Provide the (X, Y) coordinate of the cell's center where the given text is located.  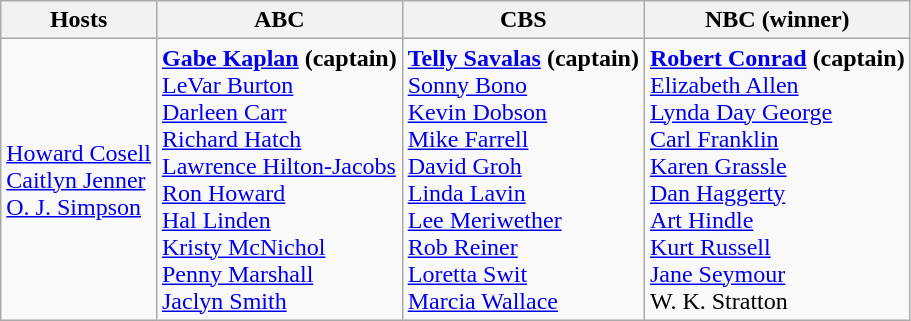
NBC (winner) (777, 20)
CBS (523, 20)
Telly Savalas (captain)Sonny BonoKevin DobsonMike FarrellDavid GrohLinda LavinLee MeriwetherRob ReinerLoretta SwitMarcia Wallace (523, 180)
Howard CosellCaitlyn JennerO. J. Simpson (79, 180)
Hosts (79, 20)
Gabe Kaplan (captain)LeVar BurtonDarleen CarrRichard HatchLawrence Hilton-JacobsRon HowardHal LindenKristy McNicholPenny MarshallJaclyn Smith (279, 180)
ABC (279, 20)
Robert Conrad (captain)Elizabeth AllenLynda Day GeorgeCarl FranklinKaren GrassleDan HaggertyArt HindleKurt RussellJane SeymourW. K. Stratton (777, 180)
